Find where the given text appears and provide that cell's center as (x, y) coordinate. 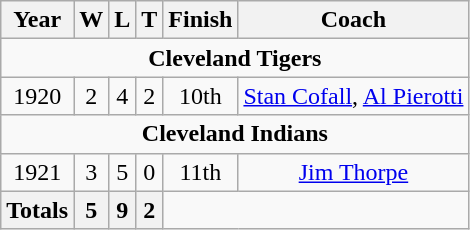
Totals (38, 210)
0 (150, 172)
1920 (38, 96)
3 (92, 172)
W (92, 20)
T (150, 20)
Jim Thorpe (354, 172)
11th (200, 172)
Stan Cofall, Al Pierotti (354, 96)
4 (122, 96)
Cleveland Indians (235, 134)
L (122, 20)
Cleveland Tigers (235, 58)
9 (122, 210)
Finish (200, 20)
1921 (38, 172)
Coach (354, 20)
10th (200, 96)
Year (38, 20)
